Return [x, y] of the center of cell containing provided text 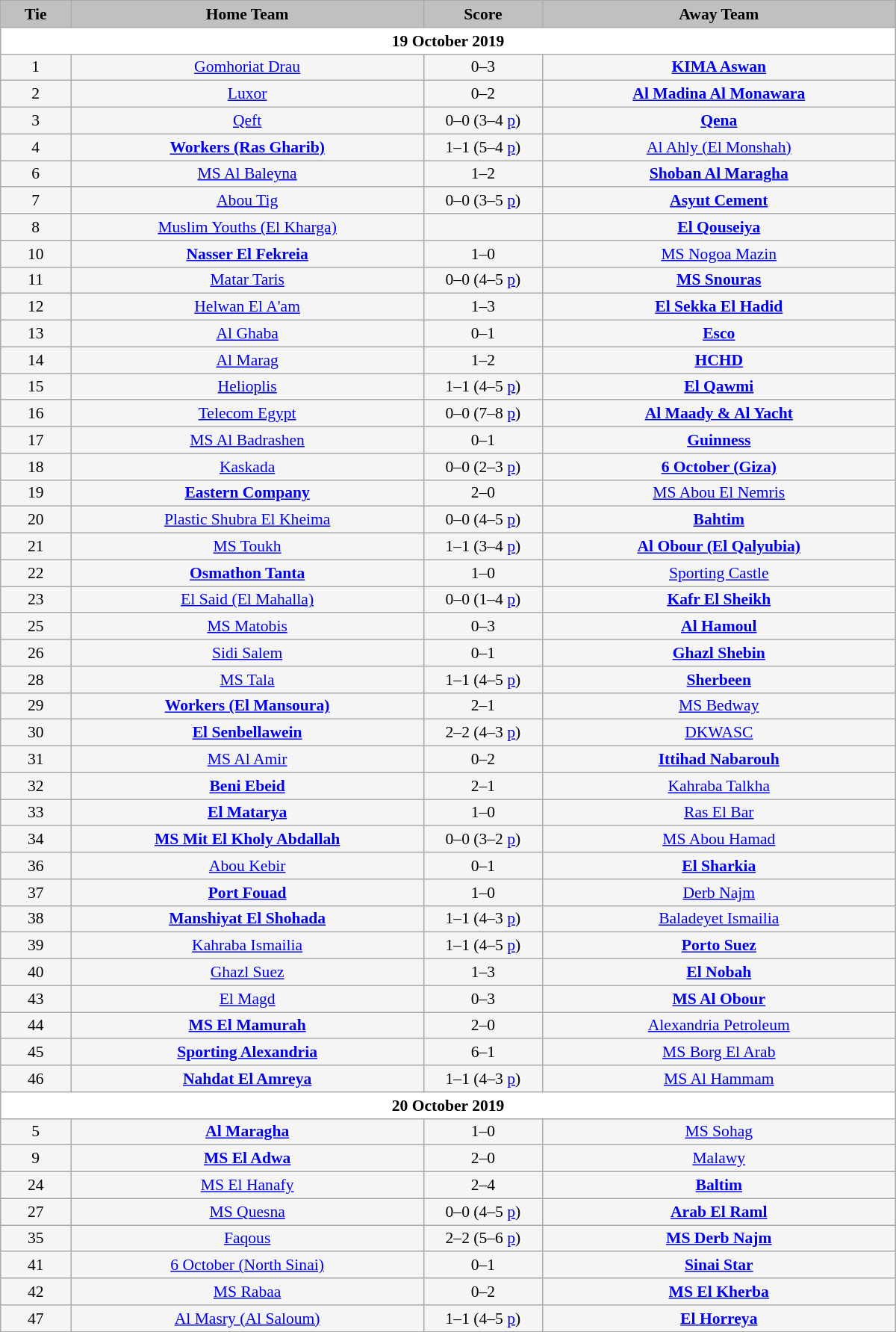
Sidi Salem [248, 653]
0–0 (1–4 p) [484, 600]
Qena [718, 121]
MS Al Badrashen [248, 440]
0–0 (3–4 p) [484, 121]
Kaskada [248, 467]
3 [36, 121]
Al Marag [248, 360]
27 [36, 1212]
Workers (El Mansoura) [248, 706]
2–2 (4–3 p) [484, 733]
14 [36, 360]
Away Team [718, 14]
MS Matobis [248, 627]
Asyut Cement [718, 201]
DKWASC [718, 733]
Helwan El A'am [248, 307]
9 [36, 1159]
Luxor [248, 94]
0–0 (2–3 p) [484, 467]
Kahraba Talkha [718, 786]
Helioplis [248, 387]
Arab El Raml [718, 1212]
Al Ahly (El Monshah) [718, 147]
MS Al Hammam [718, 1079]
47 [36, 1319]
26 [36, 653]
Derb Najm [718, 893]
Sporting Castle [718, 573]
MS Abou Hamad [718, 840]
Telecom Egypt [248, 414]
31 [36, 760]
35 [36, 1239]
24 [36, 1186]
0–0 (3–5 p) [484, 201]
MS El Kherba [718, 1292]
28 [36, 680]
Nahdat El Amreya [248, 1079]
42 [36, 1292]
10 [36, 254]
MS Al Baleyna [248, 174]
Porto Suez [718, 946]
30 [36, 733]
Faqous [248, 1239]
Qeft [248, 121]
41 [36, 1266]
MS Bedway [718, 706]
6 October (North Sinai) [248, 1266]
44 [36, 1026]
MS Quesna [248, 1212]
43 [36, 999]
2–4 [484, 1186]
12 [36, 307]
0–0 (3–2 p) [484, 840]
El Senbellawein [248, 733]
19 October 2019 [448, 41]
Workers (Ras Gharib) [248, 147]
34 [36, 840]
Shoban Al Maragha [718, 174]
Port Fouad [248, 893]
45 [36, 1053]
Plastic Shubra El Kheima [248, 520]
6–1 [484, 1053]
0–0 (7–8 p) [484, 414]
Matar Taris [248, 280]
Gomhoriat Drau [248, 67]
Alexandria Petroleum [718, 1026]
25 [36, 627]
6 October (Giza) [718, 467]
11 [36, 280]
1 [36, 67]
4 [36, 147]
6 [36, 174]
Al Maady & Al Yacht [718, 414]
MS El Hanafy [248, 1186]
MS El Mamurah [248, 1026]
2–2 (5–6 p) [484, 1239]
32 [36, 786]
Manshiyat El Shohada [248, 919]
Al Masry (Al Saloum) [248, 1319]
MS Derb Najm [718, 1239]
MS Tala [248, 680]
38 [36, 919]
Baltim [718, 1186]
MS Al Amir [248, 760]
Al Obour (El Qalyubia) [718, 547]
15 [36, 387]
Score [484, 14]
Kahraba Ismailia [248, 946]
KIMA Aswan [718, 67]
MS Abou El Nemris [718, 493]
Eastern Company [248, 493]
Esco [718, 334]
MS Nogoa Mazin [718, 254]
El Horreya [718, 1319]
Bahtim [718, 520]
Osmathon Tanta [248, 573]
Ittihad Nabarouh [718, 760]
Ras El Bar [718, 813]
Sherbeen [718, 680]
Al Maragha [248, 1132]
39 [36, 946]
13 [36, 334]
1–1 (5–4 p) [484, 147]
Muslim Youths (El Kharga) [248, 227]
Al Madina Al Monawara [718, 94]
Tie [36, 14]
19 [36, 493]
23 [36, 600]
El Sharkia [718, 866]
MS El Adwa [248, 1159]
El Matarya [248, 813]
Malawy [718, 1159]
21 [36, 547]
Baladeyet Ismailia [718, 919]
29 [36, 706]
Kafr El Sheikh [718, 600]
Al Ghaba [248, 334]
MS Mit El Kholy Abdallah [248, 840]
MS Snouras [718, 280]
Al Hamoul [718, 627]
8 [36, 227]
El Magd [248, 999]
El Nobah [718, 973]
Sporting Alexandria [248, 1053]
16 [36, 414]
20 October 2019 [448, 1106]
MS Toukh [248, 547]
Guinness [718, 440]
1–1 (3–4 p) [484, 547]
2 [36, 94]
MS Rabaa [248, 1292]
Sinai Star [718, 1266]
El Sekka El Hadid [718, 307]
El Qawmi [718, 387]
HCHD [718, 360]
El Qouseiya [718, 227]
Ghazl Shebin [718, 653]
Abou Tig [248, 201]
Nasser El Fekreia [248, 254]
36 [36, 866]
MS Al Obour [718, 999]
22 [36, 573]
46 [36, 1079]
5 [36, 1132]
33 [36, 813]
Beni Ebeid [248, 786]
40 [36, 973]
El Said (El Mahalla) [248, 600]
Ghazl Suez [248, 973]
18 [36, 467]
7 [36, 201]
MS Borg El Arab [718, 1053]
Abou Kebir [248, 866]
MS Sohag [718, 1132]
17 [36, 440]
Home Team [248, 14]
20 [36, 520]
37 [36, 893]
